Extract the (X, Y) coordinate from the center of the cell holding the provided text.  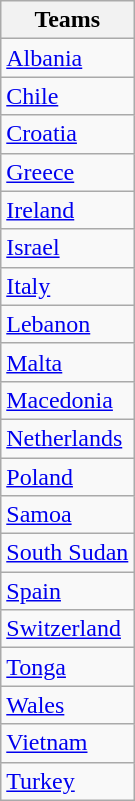
Teams (68, 20)
Ireland (68, 210)
Wales (68, 705)
Italy (68, 286)
Lebanon (68, 324)
Chile (68, 96)
Macedonia (68, 400)
Greece (68, 172)
Tonga (68, 667)
Croatia (68, 134)
Spain (68, 591)
Samoa (68, 515)
Vietnam (68, 743)
Poland (68, 477)
Malta (68, 362)
Albania (68, 58)
Israel (68, 248)
Switzerland (68, 629)
South Sudan (68, 553)
Netherlands (68, 438)
Turkey (68, 781)
